Search for the cell housing the specified text and yield its [X, Y] center coordinate. 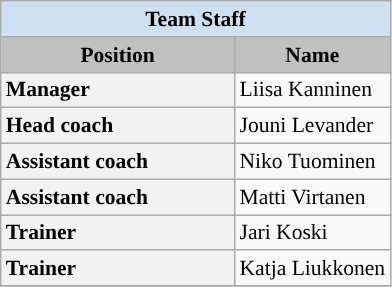
Team Staff [196, 19]
Liisa Kanninen [312, 90]
Head coach [118, 126]
Manager [118, 90]
Katja Liukkonen [312, 269]
Position [118, 55]
Niko Tuominen [312, 162]
Matti Virtanen [312, 197]
Jari Koski [312, 233]
Name [312, 55]
Jouni Levander [312, 126]
